Pinpoint the cell where the given text exists, returning its (X, Y) midpoint coordinate. 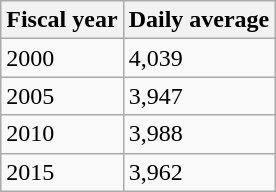
3,962 (199, 172)
2000 (62, 58)
3,947 (199, 96)
2015 (62, 172)
2005 (62, 96)
2010 (62, 134)
4,039 (199, 58)
Fiscal year (62, 20)
Daily average (199, 20)
3,988 (199, 134)
